From the cell containing the given text, extract its center point as [X, Y] coordinate. 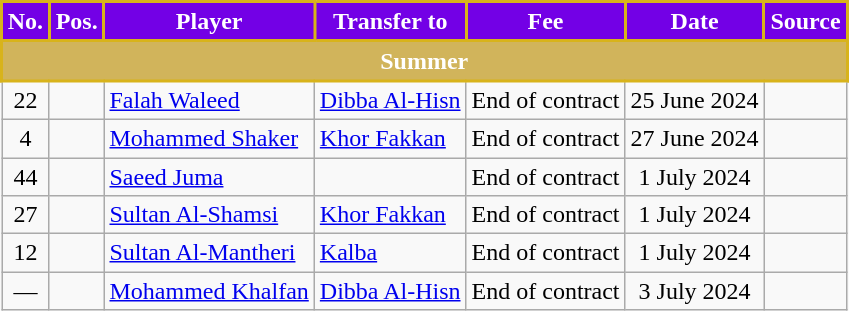
44 [26, 177]
27 [26, 215]
Summer [424, 61]
Transfer to [390, 22]
Fee [546, 22]
12 [26, 253]
Source [806, 22]
Kalba [390, 253]
— [26, 291]
27 June 2024 [694, 138]
Mohammed Khalfan [209, 291]
Mohammed Shaker [209, 138]
Pos. [76, 22]
22 [26, 100]
Player [209, 22]
Falah Waleed [209, 100]
Sultan Al-Shamsi [209, 215]
Sultan Al-Mantheri [209, 253]
Date [694, 22]
25 June 2024 [694, 100]
Saeed Juma [209, 177]
No. [26, 22]
3 July 2024 [694, 291]
4 [26, 138]
